Scan for the cell matching the given text and deliver its (x, y) coordinate at center. 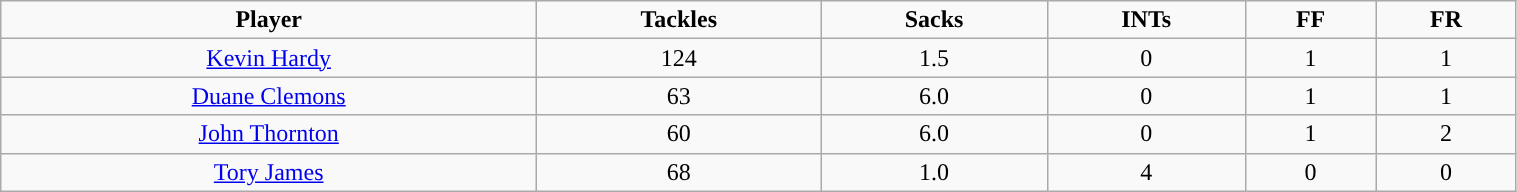
Player (269, 20)
John Thornton (269, 134)
Tory James (269, 172)
Kevin Hardy (269, 58)
Tackles (679, 20)
INTs (1146, 20)
124 (679, 58)
68 (679, 172)
FF (1310, 20)
4 (1146, 172)
Duane Clemons (269, 96)
2 (1446, 134)
1.5 (934, 58)
63 (679, 96)
Sacks (934, 20)
1.0 (934, 172)
60 (679, 134)
FR (1446, 20)
